Output the [x, y] coordinate of the center of the cell containing the given text.  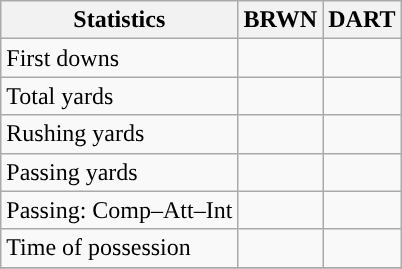
Rushing yards [120, 134]
First downs [120, 58]
Passing: Comp–Att–Int [120, 210]
Passing yards [120, 172]
BRWN [280, 20]
Total yards [120, 96]
Statistics [120, 20]
DART [362, 20]
Time of possession [120, 248]
